Locate the cell with the specified text and output its (x, y) center coordinate. 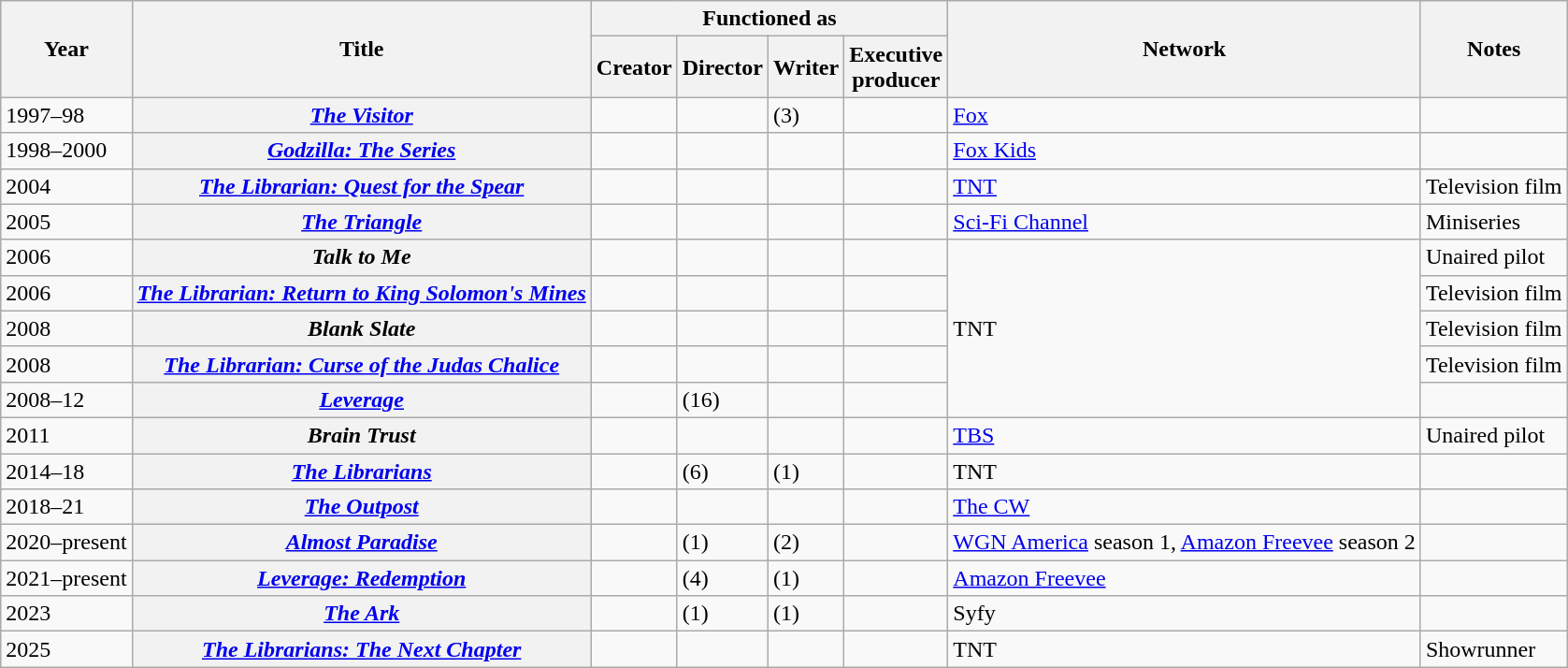
Amazon Freevee (1185, 578)
WGN America season 1, Amazon Freevee season 2 (1185, 543)
(16) (722, 399)
Leverage: Redemption (361, 578)
Talk to Me (361, 257)
The Librarian: Return to King Solomon's Mines (361, 293)
Leverage (361, 399)
Functioned as (769, 19)
2011 (66, 435)
The Outpost (361, 507)
Godzilla: The Series (361, 151)
TBS (1185, 435)
Showrunner (1494, 649)
(2) (806, 543)
(6) (722, 471)
Sci-Fi Channel (1185, 222)
Almost Paradise (361, 543)
Syfy (1185, 614)
(3) (806, 115)
The Librarian: Quest for the Spear (361, 186)
Miniseries (1494, 222)
The Librarians: The Next Chapter (361, 649)
Executiveproducer (896, 67)
Creator (634, 67)
Fox Kids (1185, 151)
Fox (1185, 115)
1997–98 (66, 115)
2025 (66, 649)
Notes (1494, 49)
Network (1185, 49)
Title (361, 49)
2021–present (66, 578)
The Triangle (361, 222)
The Visitor (361, 115)
2008–12 (66, 399)
Blank Slate (361, 328)
2004 (66, 186)
1998–2000 (66, 151)
The CW (1185, 507)
The Librarians (361, 471)
The Ark (361, 614)
2014–18 (66, 471)
The Librarian: Curse of the Judas Chalice (361, 364)
Year (66, 49)
Writer (806, 67)
2020–present (66, 543)
2023 (66, 614)
Brain Trust (361, 435)
2005 (66, 222)
Director (722, 67)
(4) (722, 578)
2018–21 (66, 507)
